From the cell containing the given text, extract its center point as (x, y) coordinate. 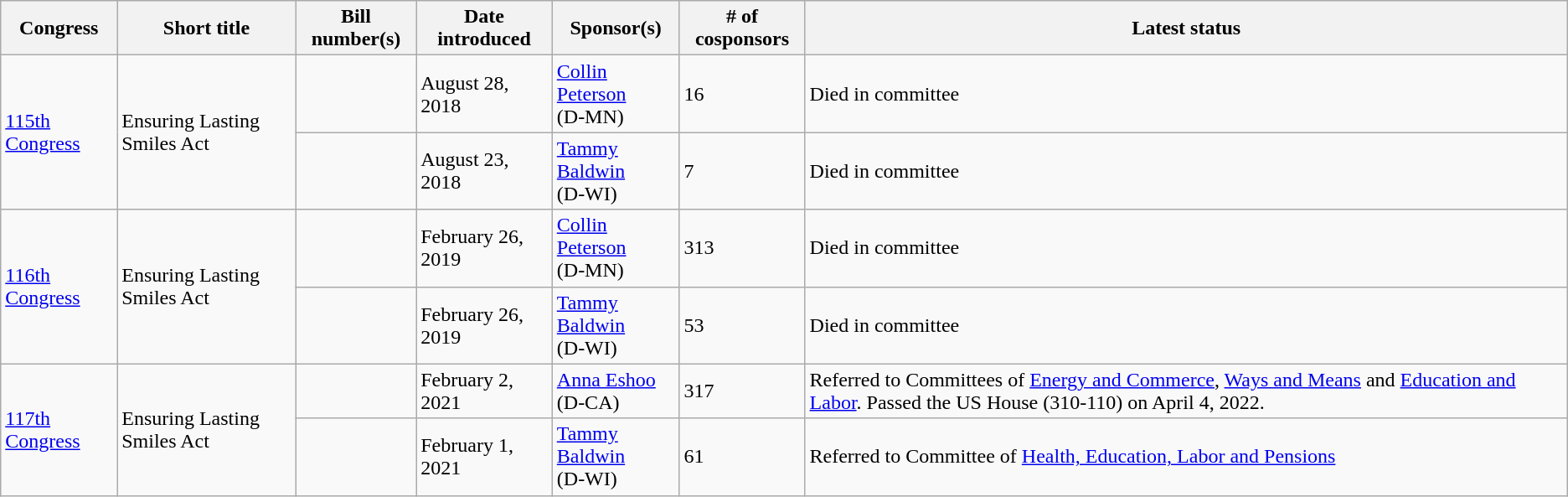
August 23, 2018 (484, 171)
Bill number(s) (356, 28)
116th Congress (59, 287)
7 (742, 171)
Date introduced (484, 28)
16 (742, 94)
313 (742, 248)
317 (742, 391)
53 (742, 325)
Referred to Committee of Health, Education, Labor and Pensions (1186, 457)
# of cosponsors (742, 28)
Sponsor(s) (616, 28)
February 2, 2021 (484, 391)
117th Congress (59, 429)
115th Congress (59, 132)
Short title (206, 28)
61 (742, 457)
August 28, 2018 (484, 94)
Anna Eshoo(D-CA) (616, 391)
Latest status (1186, 28)
Referred to Committees of Energy and Commerce, Ways and Means and Education and Labor. Passed the US House (310-110) on April 4, 2022. (1186, 391)
Congress (59, 28)
February 1, 2021 (484, 457)
